For the text-containing cell, return its midpoint in [X, Y] coordinate format. 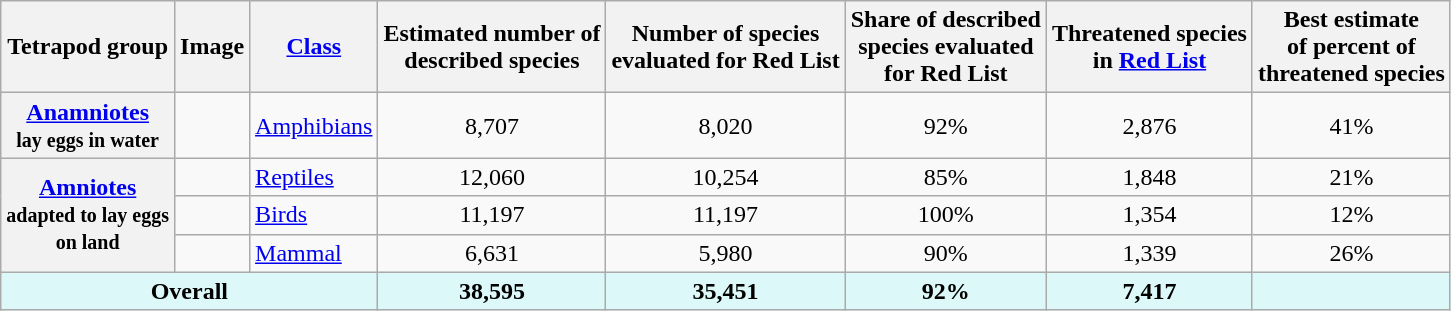
12% [1351, 215]
Share of describedspecies evaluated for Red List [946, 47]
Tetrapod group [88, 47]
Image [212, 47]
Reptiles [314, 177]
Amphibians [314, 126]
100% [946, 215]
Class [314, 47]
8,020 [726, 126]
21% [1351, 177]
1,339 [1149, 253]
Birds [314, 215]
Estimated number ofdescribed species [492, 47]
26% [1351, 253]
41% [1351, 126]
Overall [190, 291]
38,595 [492, 291]
12,060 [492, 177]
Amniotesadapted to lay eggson land [88, 215]
6,631 [492, 253]
7,417 [1149, 291]
85% [946, 177]
5,980 [726, 253]
35,451 [726, 291]
1,354 [1149, 215]
1,848 [1149, 177]
Best estimateof percent ofthreatened species [1351, 47]
Number of species evaluated for Red List [726, 47]
2,876 [1149, 126]
8,707 [492, 126]
10,254 [726, 177]
Mammal [314, 253]
Anamnioteslay eggs in water [88, 126]
Threatened speciesin Red List [1149, 47]
90% [946, 253]
